For the text-containing cell, return its midpoint in [x, y] coordinate format. 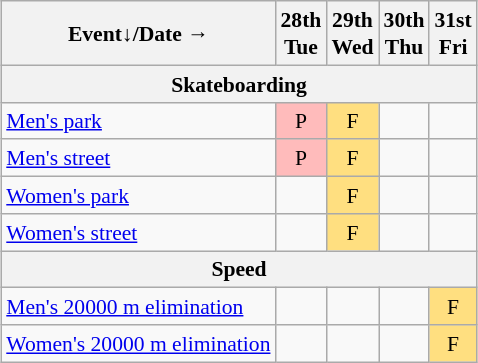
28thTue [302, 33]
Women's park [138, 194]
29thWed [352, 33]
Event↓/Date → [138, 33]
30thThu [404, 33]
Men's park [138, 120]
Speed [239, 268]
Skateboarding [239, 84]
Men's street [138, 158]
Men's 20000 m elimination [138, 306]
Women's 20000 m elimination [138, 344]
31stFri [452, 33]
Women's street [138, 232]
